Capture the cell that displays the provided text and extract its [X, Y] central coordinate. 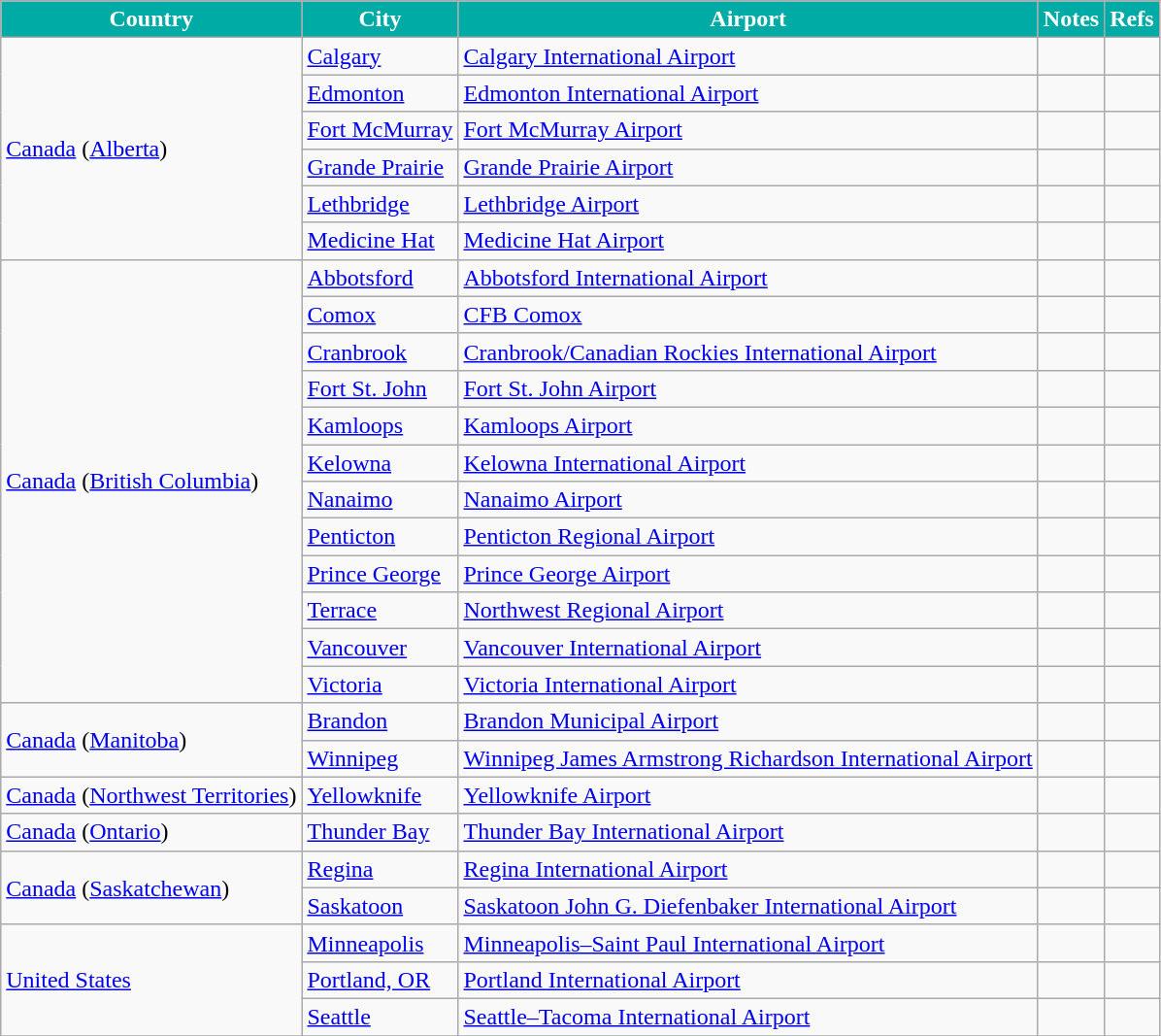
Penticton [381, 537]
Portland International Airport [747, 980]
Vancouver International Airport [747, 648]
Fort McMurray Airport [747, 130]
Refs [1132, 19]
Canada (Saskatchewan) [151, 887]
Kelowna International Airport [747, 463]
Fort St. John Airport [747, 388]
Abbotsford International Airport [747, 278]
Kamloops [381, 425]
Country [151, 19]
Seattle [381, 1017]
Canada (British Columbia) [151, 482]
Thunder Bay [381, 832]
Calgary International Airport [747, 56]
Grande Prairie Airport [747, 167]
Kamloops Airport [747, 425]
Saskatoon John G. Diefenbaker International Airport [747, 906]
Prince George [381, 574]
Brandon [381, 721]
Edmonton International Airport [747, 93]
Edmonton [381, 93]
Calgary [381, 56]
City [381, 19]
Minneapolis–Saint Paul International Airport [747, 943]
Regina [381, 869]
Victoria International Airport [747, 685]
Northwest Regional Airport [747, 611]
Thunder Bay International Airport [747, 832]
Medicine Hat Airport [747, 241]
Yellowknife [381, 795]
Prince George Airport [747, 574]
Medicine Hat [381, 241]
Notes [1071, 19]
Yellowknife Airport [747, 795]
Grande Prairie [381, 167]
Canada (Alberta) [151, 149]
Victoria [381, 685]
United States [151, 980]
Nanaimo Airport [747, 500]
Portland, OR [381, 980]
Abbotsford [381, 278]
Cranbrook [381, 351]
Minneapolis [381, 943]
Winnipeg [381, 758]
Vancouver [381, 648]
Airport [747, 19]
Kelowna [381, 463]
Terrace [381, 611]
Fort St. John [381, 388]
CFB Comox [747, 315]
Lethbridge Airport [747, 204]
Fort McMurray [381, 130]
Winnipeg James Armstrong Richardson International Airport [747, 758]
Cranbrook/Canadian Rockies International Airport [747, 351]
Canada (Northwest Territories) [151, 795]
Regina International Airport [747, 869]
Penticton Regional Airport [747, 537]
Seattle–Tacoma International Airport [747, 1017]
Canada (Manitoba) [151, 740]
Saskatoon [381, 906]
Lethbridge [381, 204]
Canada (Ontario) [151, 832]
Comox [381, 315]
Brandon Municipal Airport [747, 721]
Nanaimo [381, 500]
